Determine the [x, y] coordinate at the center of the cell enclosing the given text.  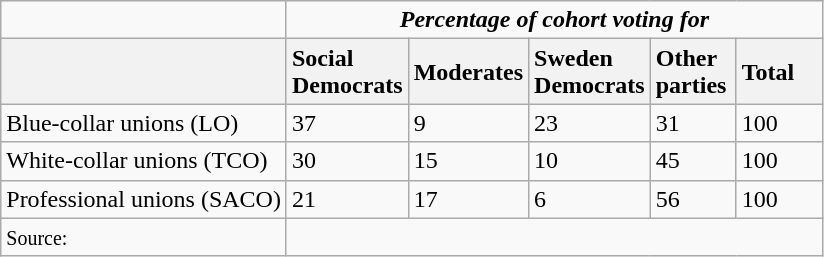
White-collar unions (TCO) [144, 161]
10 [590, 161]
Source: [144, 237]
23 [590, 123]
17 [468, 199]
56 [693, 199]
31 [693, 123]
Professional unions (SACO) [144, 199]
Social Democrats [347, 72]
15 [468, 161]
9 [468, 123]
30 [347, 161]
37 [347, 123]
Percentage of cohort voting for [554, 20]
Moderates [468, 72]
Other parties [693, 72]
Blue-collar unions (LO) [144, 123]
Total [779, 72]
6 [590, 199]
Sweden Democrats [590, 72]
21 [347, 199]
45 [693, 161]
